Search for the cell housing the specified text and yield its [X, Y] center coordinate. 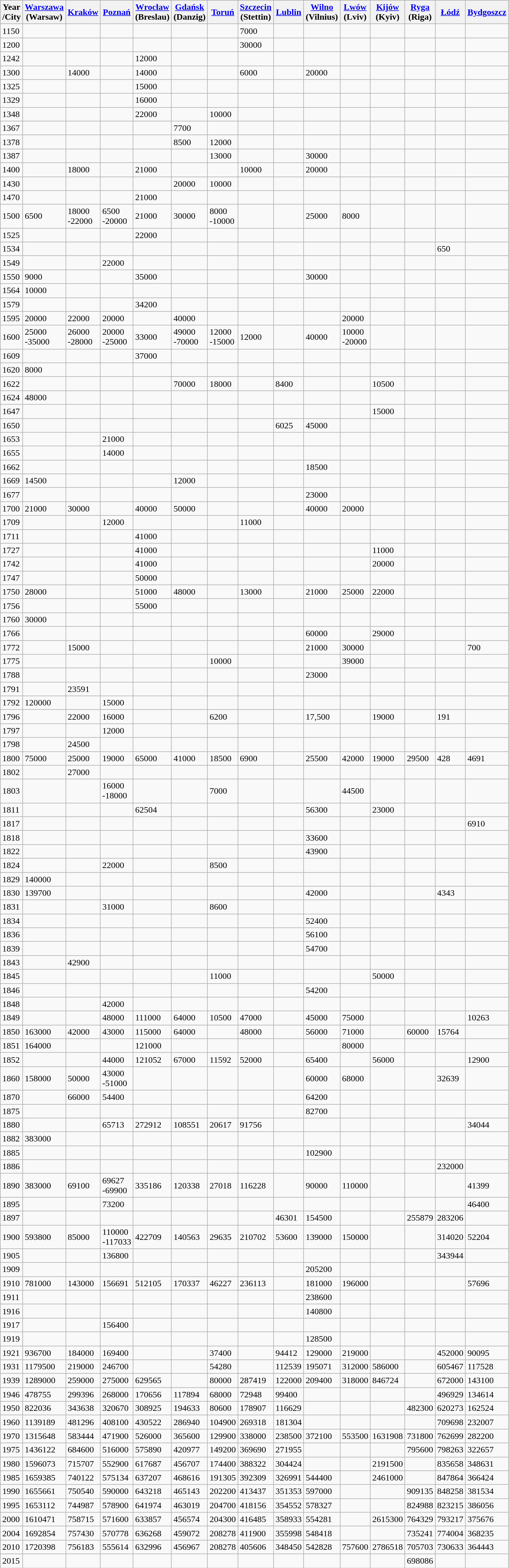
80600 [223, 1408]
1348 [12, 114]
731800 [420, 1436]
1300 [12, 73]
65713 [117, 1125]
136800 [117, 1256]
1921 [12, 1353]
823215 [450, 1505]
428 [450, 758]
632996 [152, 1547]
1150 [12, 31]
33600 [322, 837]
72948 [256, 1394]
578900 [117, 1505]
1430 [12, 183]
62504 [152, 810]
53600 [289, 1237]
1500 [12, 217]
343944 [450, 1256]
163000 [44, 1032]
482300 [420, 1408]
6025 [289, 425]
178907 [256, 1408]
365600 [189, 1436]
20000-25000 [117, 337]
91756 [256, 1125]
246700 [117, 1367]
1834 [12, 921]
Toruń [223, 12]
1905 [12, 1256]
463019 [189, 1505]
94412 [289, 1353]
709698 [450, 1422]
304424 [289, 1464]
Gdańsk(Danzig) [189, 12]
1875 [12, 1111]
1939 [12, 1381]
6200 [223, 717]
1647 [12, 411]
1400 [12, 170]
2000 [12, 1519]
191 [450, 717]
643218 [152, 1491]
1818 [12, 837]
43000-51000 [117, 1078]
269318 [256, 1422]
1909 [12, 1269]
286940 [189, 1422]
1653 [12, 439]
26000-28000 [83, 337]
1850 [12, 1032]
202200 [223, 1491]
422709 [152, 1237]
122000 [289, 1381]
282200 [487, 1436]
1910 [12, 1283]
698086 [420, 1561]
158000 [44, 1078]
590000 [117, 1491]
37000 [152, 356]
1880 [12, 1125]
641974 [152, 1505]
1622 [12, 384]
369690 [256, 1450]
620273 [450, 1408]
757600 [355, 1547]
1436122 [44, 1450]
320670 [117, 1408]
1946 [12, 1394]
1766 [12, 633]
848258 [450, 1491]
54700 [322, 949]
41399 [487, 1186]
1760 [12, 619]
8000-10000 [223, 217]
154500 [322, 1218]
1831 [12, 907]
554281 [322, 1519]
39000 [355, 661]
156691 [117, 1283]
120338 [189, 1186]
8600 [223, 907]
191305 [223, 1478]
268000 [117, 1394]
1692854 [44, 1533]
1895 [12, 1204]
526000 [152, 1436]
1916 [12, 1311]
617687 [152, 1464]
259000 [83, 1381]
1709 [12, 522]
1720398 [44, 1547]
740122 [83, 1478]
181000 [322, 1283]
1378 [12, 142]
1845 [12, 976]
283206 [450, 1218]
1791 [12, 689]
578327 [322, 1505]
1848 [12, 1004]
117894 [189, 1394]
15764 [450, 1032]
1870 [12, 1097]
750540 [83, 1491]
758715 [83, 1519]
1900 [12, 1237]
2015 [12, 1561]
1843 [12, 962]
1860 [12, 1078]
781000 [44, 1283]
Wilno(Vilnius) [322, 12]
29635 [223, 1237]
Wrocław(Breslau) [152, 12]
1911 [12, 1297]
1917 [12, 1325]
90095 [487, 1353]
121000 [152, 1046]
1655661 [44, 1491]
650 [450, 249]
909135 [420, 1491]
1659385 [44, 1478]
1624 [12, 397]
66000 [83, 1097]
170337 [189, 1283]
18000-22000 [83, 217]
351353 [289, 1491]
368235 [487, 1533]
730633 [450, 1547]
735241 [420, 1533]
1817 [12, 824]
12000-15000 [223, 337]
2191500 [388, 1464]
169400 [117, 1353]
184000 [83, 1353]
386056 [487, 1505]
117528 [487, 1367]
6910 [487, 824]
Łódź [450, 12]
46400 [487, 1204]
16000-18000 [117, 791]
553500 [355, 1436]
2004 [12, 1533]
51000 [152, 592]
1792 [12, 703]
57696 [487, 1283]
1985 [12, 1478]
143100 [487, 1381]
9000 [44, 277]
593800 [44, 1237]
372100 [322, 1436]
1242 [12, 59]
597000 [322, 1491]
Bydgoszcz [487, 12]
715707 [83, 1464]
43000 [117, 1032]
37400 [223, 1353]
104900 [223, 1422]
824988 [420, 1505]
99400 [289, 1394]
1600 [12, 337]
544400 [322, 1478]
111000 [152, 1018]
128500 [322, 1339]
7700 [189, 128]
Poznań [117, 12]
314020 [450, 1237]
633857 [152, 1519]
756183 [83, 1547]
335186 [152, 1186]
Lwów(Lviv) [355, 12]
1750 [12, 592]
366424 [487, 1478]
1796 [12, 717]
1325 [12, 86]
408100 [117, 1422]
465143 [189, 1491]
629565 [152, 1381]
140800 [322, 1311]
1890 [12, 1186]
1620 [12, 370]
85000 [83, 1237]
1609 [12, 356]
355998 [289, 1533]
420977 [189, 1450]
11592 [223, 1059]
121052 [152, 1059]
1179500 [44, 1367]
299396 [83, 1394]
205200 [322, 1269]
65400 [322, 1059]
700 [487, 647]
67000 [189, 1059]
6500 [44, 217]
6900 [256, 758]
Year/City [12, 12]
1919 [12, 1339]
312000 [355, 1367]
795600 [420, 1450]
1289000 [44, 1381]
605467 [450, 1367]
1596073 [44, 1464]
102900 [322, 1153]
512105 [152, 1283]
6500-20000 [117, 217]
1849 [12, 1018]
1677 [12, 495]
1756 [12, 606]
8400 [289, 384]
1846 [12, 990]
238500 [289, 1436]
1700 [12, 509]
586000 [388, 1367]
1772 [12, 647]
542828 [322, 1547]
847864 [450, 1478]
1897 [12, 1218]
115000 [152, 1032]
571600 [117, 1519]
1975 [12, 1450]
1534 [12, 249]
70000 [189, 384]
318000 [355, 1381]
272912 [152, 1125]
636268 [152, 1533]
413437 [256, 1491]
Kraków [83, 12]
170656 [152, 1394]
4343 [450, 893]
164000 [44, 1046]
108551 [189, 1125]
162524 [487, 1408]
139000 [322, 1237]
69100 [83, 1186]
56300 [322, 810]
42900 [83, 962]
195071 [322, 1367]
46301 [289, 1218]
1775 [12, 661]
52000 [256, 1059]
822036 [44, 1408]
287419 [256, 1381]
1970 [12, 1436]
Lublin [289, 12]
456574 [189, 1519]
143000 [83, 1283]
456967 [189, 1547]
31000 [117, 907]
793217 [450, 1519]
34044 [487, 1125]
1387 [12, 156]
575134 [117, 1478]
204700 [223, 1505]
196000 [355, 1283]
236113 [256, 1283]
2461000 [388, 1478]
468616 [189, 1478]
326991 [289, 1478]
1669 [12, 481]
209400 [322, 1381]
430522 [152, 1422]
232007 [487, 1422]
116228 [256, 1186]
52400 [322, 921]
1367 [12, 128]
34200 [152, 304]
Ryga(Riga) [420, 12]
1803 [12, 791]
348631 [487, 1464]
1549 [12, 263]
1595 [12, 318]
43900 [322, 851]
17,500 [322, 717]
20617 [223, 1125]
411900 [256, 1533]
6000 [256, 73]
1662 [12, 467]
232000 [450, 1167]
416485 [256, 1519]
1950 [12, 1408]
456707 [189, 1464]
1802 [12, 772]
47000 [256, 1018]
2786518 [388, 1547]
308925 [152, 1408]
478755 [44, 1394]
1650 [12, 425]
1800 [12, 758]
150000 [355, 1237]
204300 [223, 1519]
1836 [12, 935]
140000 [44, 879]
1886 [12, 1167]
798263 [450, 1450]
116629 [289, 1408]
210702 [256, 1237]
174400 [223, 1464]
322657 [487, 1450]
343638 [83, 1408]
583444 [83, 1436]
762699 [450, 1436]
73200 [117, 1204]
555614 [117, 1547]
4691 [487, 758]
418156 [256, 1505]
64200 [322, 1097]
52204 [487, 1237]
2615300 [388, 1519]
1822 [12, 851]
637207 [152, 1478]
49000-70000 [189, 337]
684600 [83, 1450]
110000 [355, 1186]
1550 [12, 277]
29500 [420, 758]
82700 [322, 1111]
1747 [12, 578]
Warszawa(Warsaw) [44, 12]
1824 [12, 865]
27000 [83, 772]
10000-20000 [355, 337]
348450 [289, 1547]
Szczecin(Stettin) [256, 12]
12900 [487, 1059]
381534 [487, 1491]
1564 [12, 291]
1851 [12, 1046]
552900 [117, 1464]
1885 [12, 1153]
570778 [117, 1533]
936700 [44, 1353]
364443 [487, 1547]
1990 [12, 1491]
392309 [256, 1478]
44500 [355, 791]
149200 [223, 1450]
1711 [12, 536]
46227 [223, 1283]
1830 [12, 893]
25500 [322, 758]
481296 [83, 1422]
1995 [12, 1505]
54200 [322, 990]
156400 [117, 1325]
1655 [12, 453]
1960 [12, 1422]
1653112 [44, 1505]
1980 [12, 1464]
705703 [420, 1547]
388322 [256, 1464]
129900 [223, 1436]
33000 [152, 337]
757430 [83, 1533]
1852 [12, 1059]
516000 [117, 1450]
459072 [189, 1533]
1788 [12, 675]
548418 [322, 1533]
354552 [289, 1505]
1798 [12, 744]
112539 [289, 1367]
1882 [12, 1139]
129000 [322, 1353]
35000 [152, 277]
405606 [256, 1547]
846724 [388, 1381]
110000-117033 [117, 1237]
1329 [12, 100]
54280 [223, 1367]
471900 [117, 1436]
71000 [355, 1032]
23591 [83, 689]
358933 [289, 1519]
1742 [12, 564]
1200 [12, 45]
1829 [12, 879]
134614 [487, 1394]
55000 [152, 606]
1839 [12, 949]
181304 [289, 1422]
452000 [450, 1353]
Kijów(Kyiv) [388, 12]
496929 [450, 1394]
744987 [83, 1505]
1139189 [44, 1422]
44000 [117, 1059]
1315648 [44, 1436]
27018 [223, 1186]
1631908 [388, 1436]
1579 [12, 304]
275000 [117, 1381]
2010 [12, 1547]
194633 [189, 1408]
764329 [420, 1519]
1797 [12, 731]
271955 [289, 1450]
1931 [12, 1367]
835658 [450, 1464]
255879 [420, 1218]
338000 [256, 1436]
1811 [12, 810]
139700 [44, 893]
375676 [487, 1519]
56100 [322, 935]
25000-35000 [44, 337]
1470 [12, 198]
29000 [388, 633]
14500 [44, 481]
238600 [322, 1297]
1727 [12, 550]
65000 [152, 758]
774004 [450, 1533]
575890 [152, 1450]
24500 [83, 744]
1610471 [44, 1519]
69627-69900 [117, 1186]
120000 [44, 703]
140563 [189, 1237]
1525 [12, 235]
10263 [487, 1018]
90000 [322, 1186]
28000 [44, 592]
672000 [450, 1381]
54400 [117, 1097]
32639 [450, 1078]
